From the cell containing the given text, extract its center point as (x, y) coordinate. 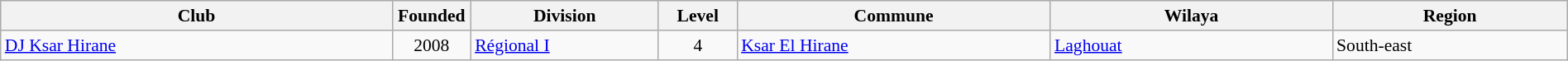
Founded (432, 16)
Régional I (564, 45)
4 (698, 45)
Level (698, 16)
Laghouat (1191, 45)
Region (1450, 16)
Commune (893, 16)
DJ Ksar Hirane (197, 45)
Ksar El Hirane (893, 45)
2008 (432, 45)
Wilaya (1191, 16)
Club (197, 16)
Division (564, 16)
South-east (1450, 45)
